Search for the cell housing the specified text and yield its (x, y) center coordinate. 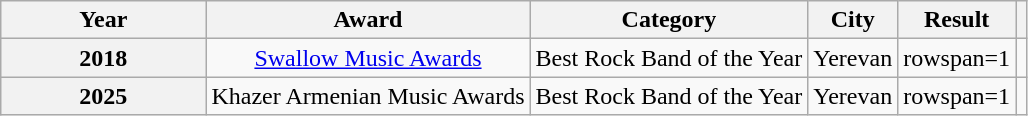
Year (104, 20)
Result (957, 20)
2018 (104, 58)
Khazer Armenian Music Awards (368, 96)
2025 (104, 96)
Award (368, 20)
Swallow Music Awards (368, 58)
City (853, 20)
Category (669, 20)
